Pinpoint the cell where the given text exists, returning its [X, Y] midpoint coordinate. 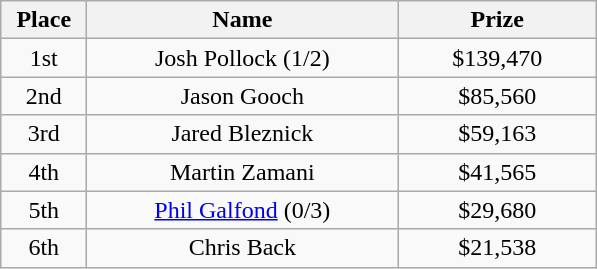
Jason Gooch [242, 96]
Chris Back [242, 248]
Name [242, 20]
$59,163 [498, 134]
5th [44, 210]
4th [44, 172]
$139,470 [498, 58]
$29,680 [498, 210]
Martin Zamani [242, 172]
6th [44, 248]
$41,565 [498, 172]
$21,538 [498, 248]
1st [44, 58]
3rd [44, 134]
Place [44, 20]
Josh Pollock (1/2) [242, 58]
Jared Bleznick [242, 134]
Prize [498, 20]
Phil Galfond (0/3) [242, 210]
$85,560 [498, 96]
2nd [44, 96]
